Find where the given text appears and provide that cell's center as (x, y) coordinate. 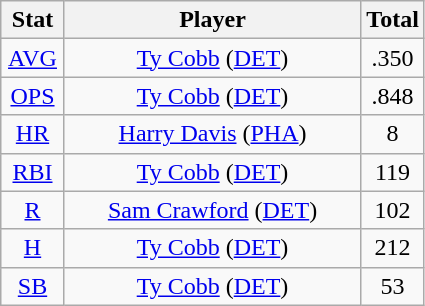
RBI (33, 172)
Player (212, 20)
8 (393, 134)
.848 (393, 96)
Total (393, 20)
OPS (33, 96)
.350 (393, 58)
AVG (33, 58)
119 (393, 172)
212 (393, 248)
Harry Davis (PHA) (212, 134)
Sam Crawford (DET) (212, 210)
53 (393, 286)
SB (33, 286)
R (33, 210)
102 (393, 210)
Stat (33, 20)
HR (33, 134)
H (33, 248)
